For the text-containing cell, return its midpoint in (X, Y) coordinate format. 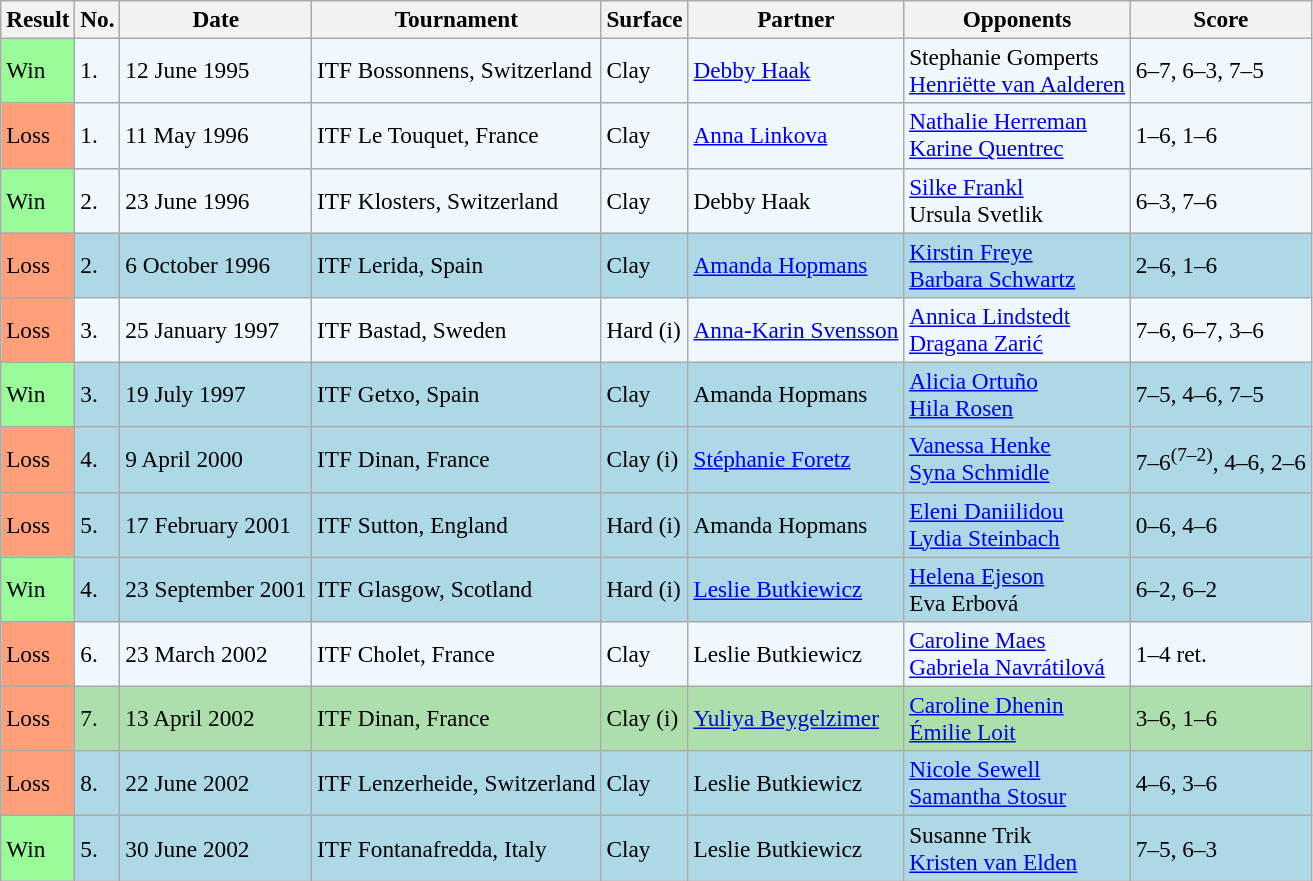
12 June 1995 (216, 70)
19 July 1997 (216, 394)
6–3, 7–6 (1220, 200)
Vanessa Henke Syna Schmidle (1018, 460)
3–6, 1–6 (1220, 718)
Nathalie Herreman Karine Quentrec (1018, 136)
Anna Linkova (796, 136)
Opponents (1018, 19)
7–6(7–2), 4–6, 2–6 (1220, 460)
13 April 2002 (216, 718)
6–2, 6–2 (1220, 588)
4–6, 3–6 (1220, 784)
ITF Lenzerheide, Switzerland (456, 784)
7–6, 6–7, 3–6 (1220, 330)
ITF Bossonnens, Switzerland (456, 70)
Anna-Karin Svensson (796, 330)
Annica Lindstedt Dragana Zarić (1018, 330)
Yuliya Beygelzimer (796, 718)
Score (1220, 19)
25 January 1997 (216, 330)
Stephanie Gomperts Henriëtte van Aalderen (1018, 70)
Caroline Maes Gabriela Navrátilová (1018, 654)
Caroline Dhenin Émilie Loit (1018, 718)
1–4 ret. (1220, 654)
Surface (644, 19)
8. (98, 784)
Eleni Daniilidou Lydia Steinbach (1018, 524)
Susanne Trik Kristen van Elden (1018, 848)
Date (216, 19)
Helena Ejeson Eva Erbová (1018, 588)
23 September 2001 (216, 588)
30 June 2002 (216, 848)
ITF Le Touquet, France (456, 136)
ITF Sutton, England (456, 524)
Tournament (456, 19)
22 June 2002 (216, 784)
0–6, 4–6 (1220, 524)
Silke Frankl Ursula Svetlik (1018, 200)
6. (98, 654)
17 February 2001 (216, 524)
7. (98, 718)
6–7, 6–3, 7–5 (1220, 70)
ITF Klosters, Switzerland (456, 200)
Nicole Sewell Samantha Stosur (1018, 784)
ITF Getxo, Spain (456, 394)
7–5, 4–6, 7–5 (1220, 394)
6 October 1996 (216, 264)
Result (38, 19)
7–5, 6–3 (1220, 848)
No. (98, 19)
2–6, 1–6 (1220, 264)
ITF Glasgow, Scotland (456, 588)
Stéphanie Foretz (796, 460)
9 April 2000 (216, 460)
Kirstin Freye Barbara Schwartz (1018, 264)
ITF Lerida, Spain (456, 264)
23 June 1996 (216, 200)
ITF Bastad, Sweden (456, 330)
Alicia Ortuño Hila Rosen (1018, 394)
Partner (796, 19)
ITF Fontanafredda, Italy (456, 848)
1–6, 1–6 (1220, 136)
ITF Cholet, France (456, 654)
23 March 2002 (216, 654)
11 May 1996 (216, 136)
